Capture the cell that displays the provided text and extract its [x, y] central coordinate. 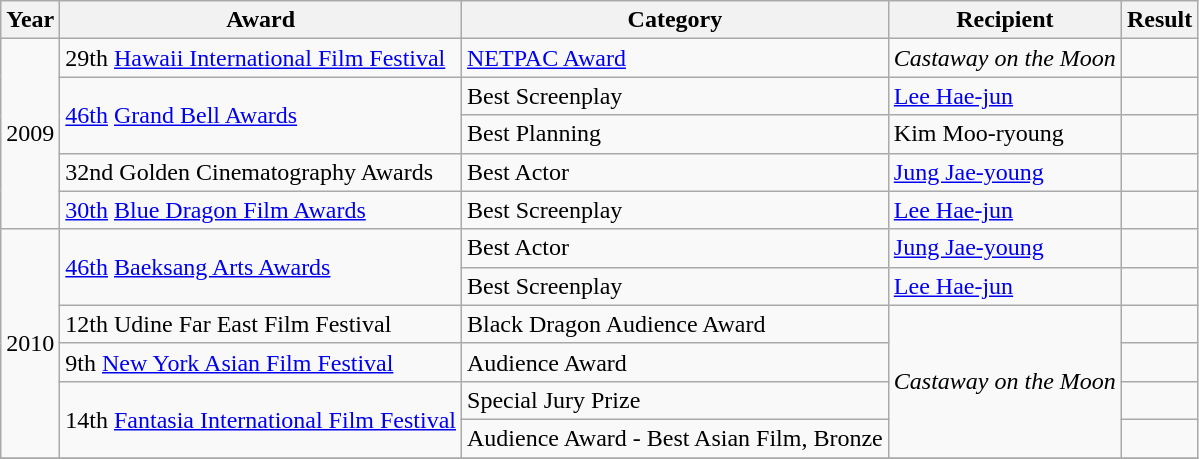
9th New York Asian Film Festival [261, 362]
Kim Moo-ryoung [1004, 134]
Special Jury Prize [676, 400]
Result [1159, 20]
12th Udine Far East Film Festival [261, 324]
46th Baeksang Arts Awards [261, 267]
2010 [30, 343]
NETPAC Award [676, 58]
2009 [30, 134]
Recipient [1004, 20]
14th Fantasia International Film Festival [261, 419]
Black Dragon Audience Award [676, 324]
Audience Award - Best Asian Film, Bronze [676, 438]
46th Grand Bell Awards [261, 115]
29th Hawaii International Film Festival [261, 58]
32nd Golden Cinematography Awards [261, 172]
Best Planning [676, 134]
Category [676, 20]
Audience Award [676, 362]
30th Blue Dragon Film Awards [261, 210]
Award [261, 20]
Year [30, 20]
